Search for the cell housing the specified text and yield its [X, Y] center coordinate. 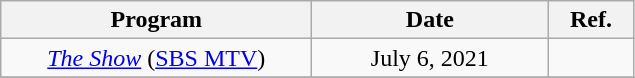
Program [156, 20]
Ref. [591, 20]
July 6, 2021 [430, 58]
Date [430, 20]
The Show (SBS MTV) [156, 58]
